Identify which cell holds the provided text, then report its [X, Y] central coordinate. 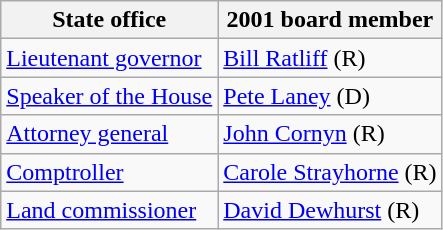
Lieutenant governor [110, 58]
Attorney general [110, 134]
Pete Laney (D) [330, 96]
State office [110, 20]
Comptroller [110, 172]
John Cornyn (R) [330, 134]
Speaker of the House [110, 96]
David Dewhurst (R) [330, 210]
Land commissioner [110, 210]
Carole Strayhorne (R) [330, 172]
2001 board member [330, 20]
Bill Ratliff (R) [330, 58]
